Return the [X, Y] coordinate for the center point of the cell that contains the specified text.  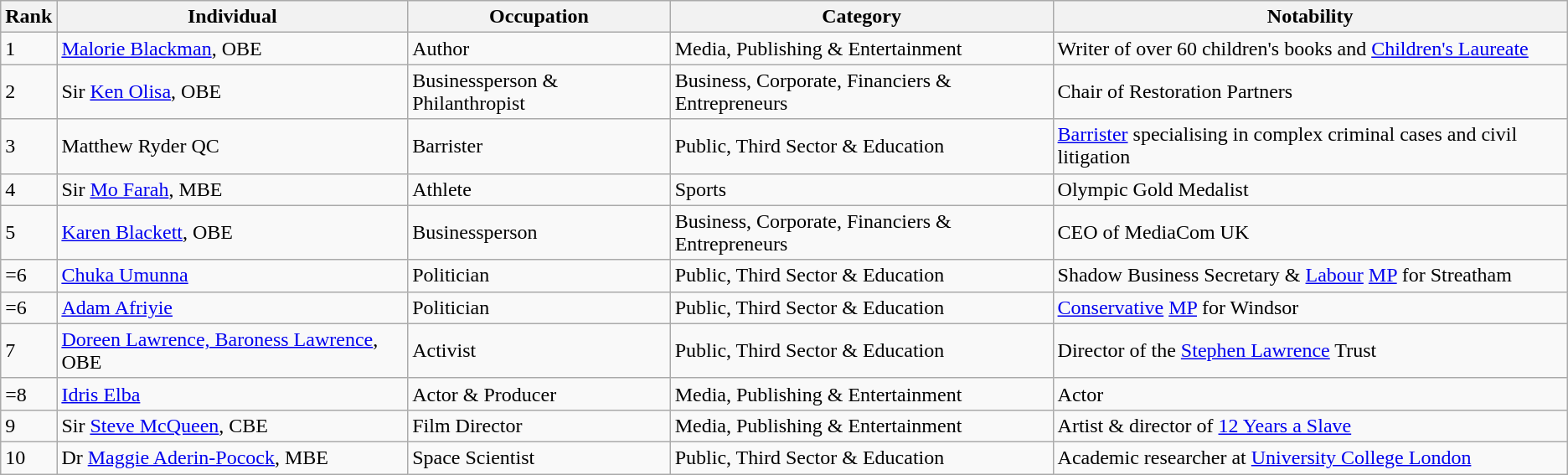
Rank [28, 17]
Malorie Blackman, OBE [233, 49]
Activist [539, 350]
Sports [861, 189]
Adam Afriyie [233, 307]
9 [28, 426]
Space Scientist [539, 457]
2 [28, 92]
Idris Elba [233, 394]
Businessperson [539, 233]
Chuka Umunna [233, 276]
Karen Blackett, OBE [233, 233]
10 [28, 457]
Occupation [539, 17]
Dr Maggie Aderin-Pocock, MBE [233, 457]
Doreen Lawrence, Baroness Lawrence, OBE [233, 350]
Individual [233, 17]
Writer of over 60 children's books and Children's Laureate [1310, 49]
Academic researcher at University College London [1310, 457]
Businessperson & Philanthropist [539, 92]
Barrister [539, 146]
7 [28, 350]
Shadow Business Secretary & Labour MP for Streatham [1310, 276]
1 [28, 49]
Sir Mo Farah, MBE [233, 189]
Sir Ken Olisa, OBE [233, 92]
Matthew Ryder QC [233, 146]
Actor [1310, 394]
Chair of Restoration Partners [1310, 92]
Actor & Producer [539, 394]
5 [28, 233]
Notability [1310, 17]
Film Director [539, 426]
Artist & director of 12 Years a Slave [1310, 426]
4 [28, 189]
Author [539, 49]
CEO of MediaCom UK [1310, 233]
Sir Steve McQueen, CBE [233, 426]
Olympic Gold Medalist [1310, 189]
3 [28, 146]
Director of the Stephen Lawrence Trust [1310, 350]
=8 [28, 394]
Athlete [539, 189]
Conservative MP for Windsor [1310, 307]
Barrister specialising in complex criminal cases and civil litigation [1310, 146]
Category [861, 17]
